For the text-containing cell, return its midpoint in [x, y] coordinate format. 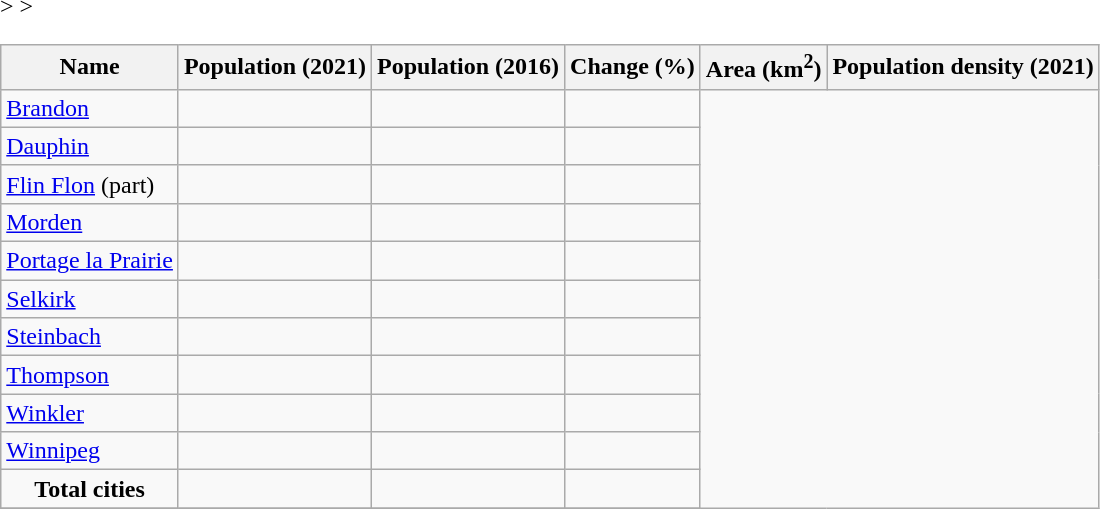
Population density (2021) [963, 68]
Morden [90, 222]
Brandon [90, 108]
Area (km2) [764, 68]
Dauphin [90, 146]
Change (%) [633, 68]
Total cities [90, 489]
Selkirk [90, 299]
Flin Flon (part) [90, 184]
Population (2016) [468, 68]
Name [90, 68]
Population (2021) [274, 68]
Thompson [90, 375]
Steinbach [90, 337]
Portage la Prairie [90, 261]
Winkler [90, 413]
Winnipeg [90, 451]
